Return the [x, y] coordinate for the center point of the cell that contains the specified text.  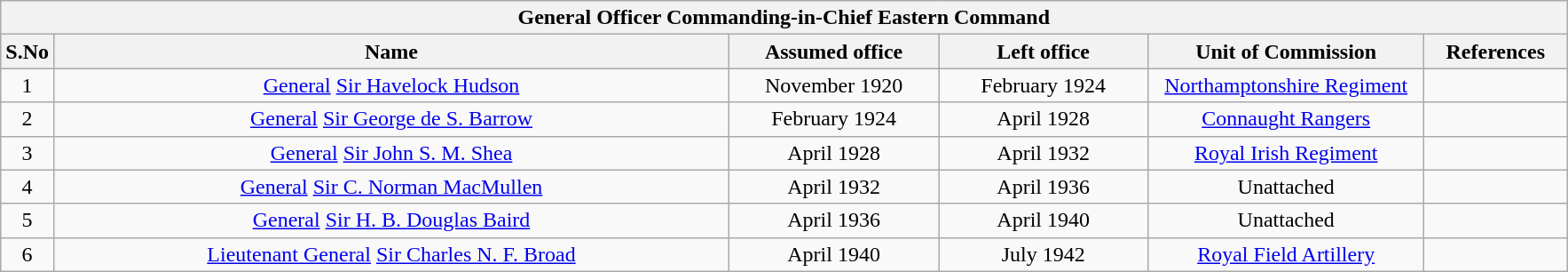
Left office [1044, 52]
Assumed office [834, 52]
6 [28, 254]
Northamptonshire Regiment [1287, 85]
Lieutenant General Sir Charles N. F. Broad [390, 254]
General Sir C. Norman MacMullen [390, 187]
Name [390, 52]
General Sir John S. M. Shea [390, 153]
Royal Irish Regiment [1287, 153]
5 [28, 220]
Unit of Commission [1287, 52]
References [1496, 52]
General Sir H. B. Douglas Baird [390, 220]
General Sir George de S. Barrow [390, 119]
General Sir Havelock Hudson [390, 85]
Royal Field Artillery [1287, 254]
Connaught Rangers [1287, 119]
General Officer Commanding-in-Chief Eastern Command [784, 18]
3 [28, 153]
S.No [28, 52]
1 [28, 85]
November 1920 [834, 85]
July 1942 [1044, 254]
2 [28, 119]
4 [28, 187]
